Pinpoint the cell where the given text exists, returning its (X, Y) midpoint coordinate. 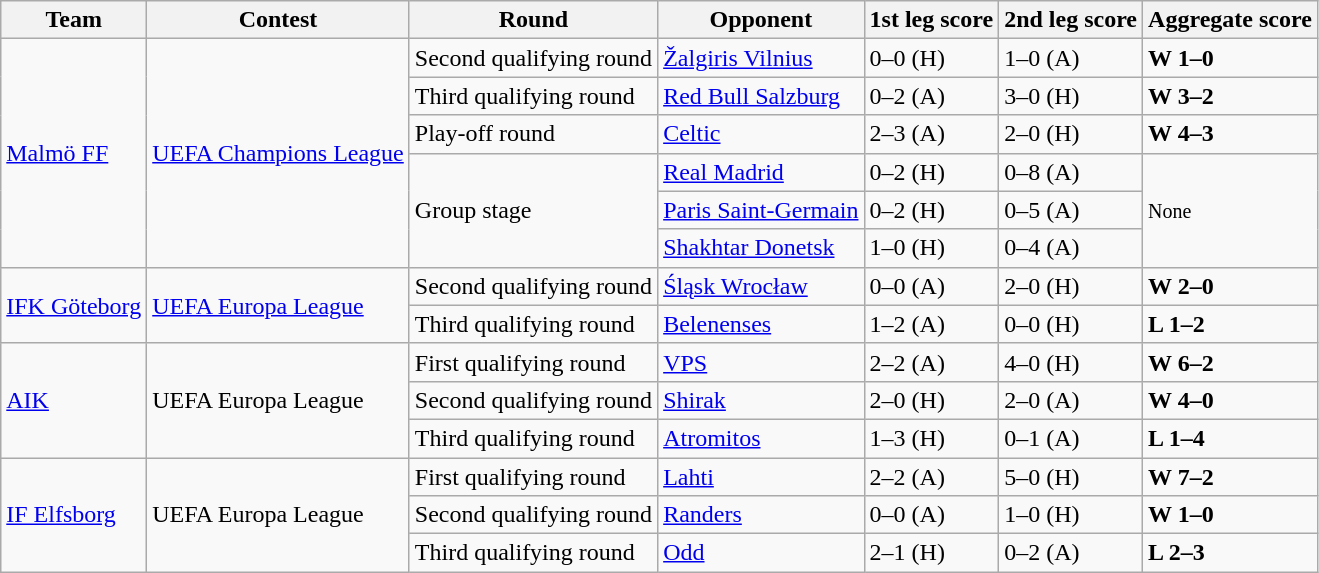
IF Elfsborg (74, 515)
Malmö FF (74, 153)
Red Bull Salzburg (761, 96)
1–3 (H) (932, 438)
Team (74, 20)
L 1–4 (1230, 438)
4–0 (H) (1071, 362)
AIK (74, 400)
Round (533, 20)
1–2 (A) (932, 324)
Lahti (761, 477)
Celtic (761, 134)
Group stage (533, 210)
1st leg score (932, 20)
Žalgiris Vilnius (761, 58)
W 2–0 (1230, 286)
Paris Saint-Germain (761, 210)
Belenenses (761, 324)
Contest (278, 20)
Randers (761, 515)
VPS (761, 362)
IFK Göteborg (74, 305)
Aggregate score (1230, 20)
5–0 (H) (1071, 477)
2nd leg score (1071, 20)
0–1 (A) (1071, 438)
Shakhtar Donetsk (761, 248)
2–0 (A) (1071, 400)
Real Madrid (761, 172)
3–0 (H) (1071, 96)
2–1 (H) (932, 553)
UEFA Champions League (278, 153)
Odd (761, 553)
0–4 (A) (1071, 248)
0–8 (A) (1071, 172)
W 3–2 (1230, 96)
Atromitos (761, 438)
W 6–2 (1230, 362)
L 2–3 (1230, 553)
2–3 (A) (932, 134)
L 1–2 (1230, 324)
W 4–0 (1230, 400)
W 7–2 (1230, 477)
Shirak (761, 400)
Opponent (761, 20)
1–0 (A) (1071, 58)
Play-off round (533, 134)
Śląsk Wrocław (761, 286)
None (1230, 210)
W 4–3 (1230, 134)
0–5 (A) (1071, 210)
